Provide the (x, y) coordinate of the cell's center where the given text is located.  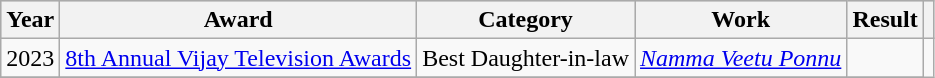
Work (740, 20)
8th Annual Vijay Television Awards (238, 58)
Namma Veetu Ponnu (740, 58)
Year (30, 20)
2023 (30, 58)
Category (526, 20)
Award (238, 20)
Result (885, 20)
Best Daughter-in-law (526, 58)
